Determine the [x, y] coordinate at the center of the cell enclosing the given text.  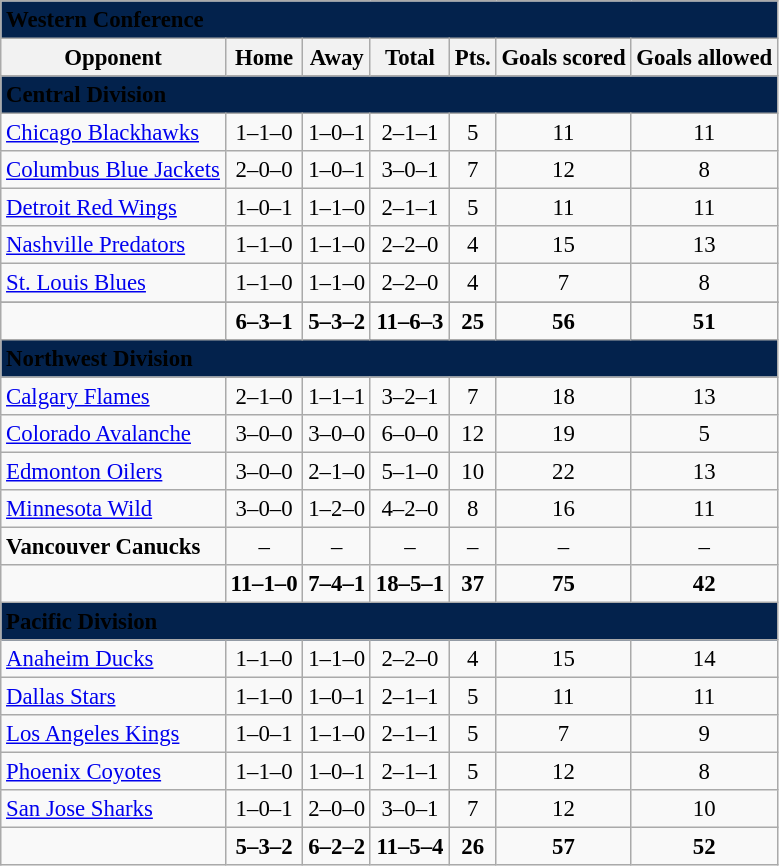
75 [564, 584]
Home [264, 58]
San Jose Sharks [113, 809]
6–2–2 [337, 847]
Goals scored [564, 58]
Dallas Stars [113, 697]
57 [564, 847]
42 [704, 584]
3–2–1 [410, 396]
Columbus Blue Jackets [113, 170]
1–1–1 [337, 396]
St. Louis Blues [113, 283]
4–2–0 [410, 509]
7–4–1 [337, 584]
9 [704, 734]
Western Conference [390, 20]
Opponent [113, 58]
11–6–3 [410, 321]
16 [564, 509]
1–2–0 [337, 509]
Goals allowed [704, 58]
Los Angeles Kings [113, 734]
11–5–4 [410, 847]
Detroit Red Wings [113, 208]
6–3–1 [264, 321]
Minnesota Wild [113, 509]
Vancouver Canucks [113, 546]
26 [472, 847]
19 [564, 433]
5–1–0 [410, 471]
Pacific Division [390, 621]
37 [472, 584]
Total [410, 58]
22 [564, 471]
Central Division [390, 95]
11–1–0 [264, 584]
Anaheim Ducks [113, 659]
51 [704, 321]
6–0–0 [410, 433]
Colorado Avalanche [113, 433]
Chicago Blackhawks [113, 133]
Nashville Predators [113, 245]
Edmonton Oilers [113, 471]
25 [472, 321]
Pts. [472, 58]
Calgary Flames [113, 396]
Phoenix Coyotes [113, 772]
18–5–1 [410, 584]
52 [704, 847]
18 [564, 396]
14 [704, 659]
56 [564, 321]
Northwest Division [390, 358]
Away [337, 58]
